Return the (X, Y) coordinate for the center point of the cell that contains the specified text.  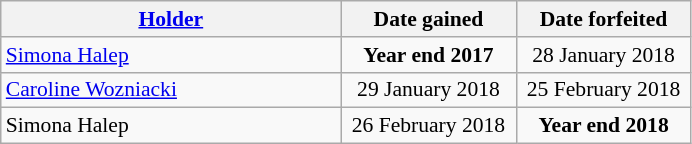
Holder (171, 19)
Date gained (428, 19)
Caroline Wozniacki (171, 90)
Date forfeited (604, 19)
Year end 2018 (604, 126)
Year end 2017 (428, 55)
26 February 2018 (428, 126)
28 January 2018 (604, 55)
25 February 2018 (604, 90)
29 January 2018 (428, 90)
